Locate the cell with the specified text and output its [X, Y] center coordinate. 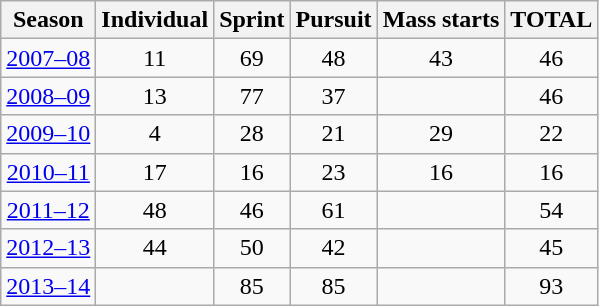
37 [334, 96]
TOTAL [552, 20]
2011–12 [48, 210]
4 [155, 134]
61 [334, 210]
2012–13 [48, 248]
2009–10 [48, 134]
23 [334, 172]
69 [252, 58]
42 [334, 248]
Season [48, 20]
77 [252, 96]
2013–14 [48, 286]
11 [155, 58]
2007–08 [48, 58]
Pursuit [334, 20]
Sprint [252, 20]
44 [155, 248]
22 [552, 134]
13 [155, 96]
Individual [155, 20]
45 [552, 248]
28 [252, 134]
2008–09 [48, 96]
29 [441, 134]
2010–11 [48, 172]
43 [441, 58]
93 [552, 286]
54 [552, 210]
17 [155, 172]
21 [334, 134]
50 [252, 248]
Mass starts [441, 20]
